Find where the given text appears and provide that cell's center as (x, y) coordinate. 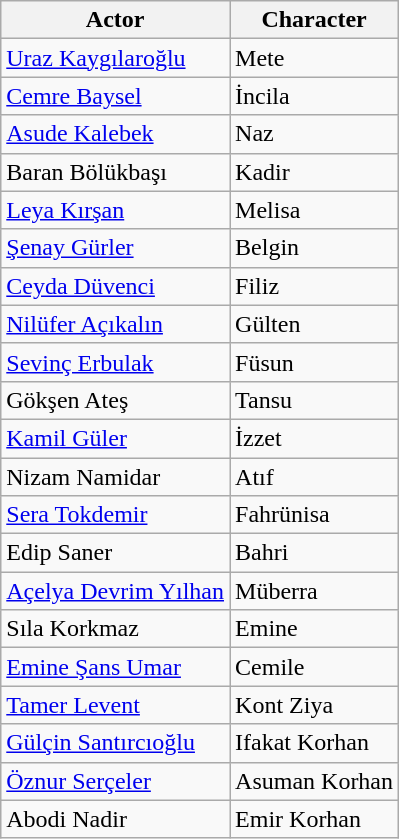
Açelya Devrim Yılhan (116, 591)
Tansu (314, 400)
Emine Şans Umar (116, 667)
Kadir (314, 172)
Gökşen Ateş (116, 400)
Emir Korhan (314, 819)
Gülten (314, 324)
Asude Kalebek (116, 134)
Cemile (314, 667)
Sıla Korkmaz (116, 629)
Actor (116, 20)
Atıf (314, 477)
Cemre Baysel (116, 96)
Character (314, 20)
İncila (314, 96)
Kamil Güler (116, 438)
Edip Saner (116, 553)
Leya Kırşan (116, 210)
Mete (314, 58)
Kont Ziya (314, 705)
Ceyda Düvenci (116, 286)
Asuman Korhan (314, 781)
Baran Bölükbaşı (116, 172)
Sera Tokdemir (116, 515)
Bahri (314, 553)
İzzet (314, 438)
Füsun (314, 362)
Naz (314, 134)
Fahrünisa (314, 515)
Tamer Levent (116, 705)
Nizam Namidar (116, 477)
Melisa (314, 210)
Öznur Serçeler (116, 781)
Uraz Kaygılaroğlu (116, 58)
Ifakat Korhan (314, 743)
Filiz (314, 286)
Belgin (314, 248)
Şenay Gürler (116, 248)
Nilüfer Açıkalın (116, 324)
Abodi Nadir (116, 819)
Emine (314, 629)
Gülçin Santırcıoğlu (116, 743)
Sevinç Erbulak (116, 362)
Müberra (314, 591)
